Extract the [X, Y] coordinate from the center of the cell holding the provided text.  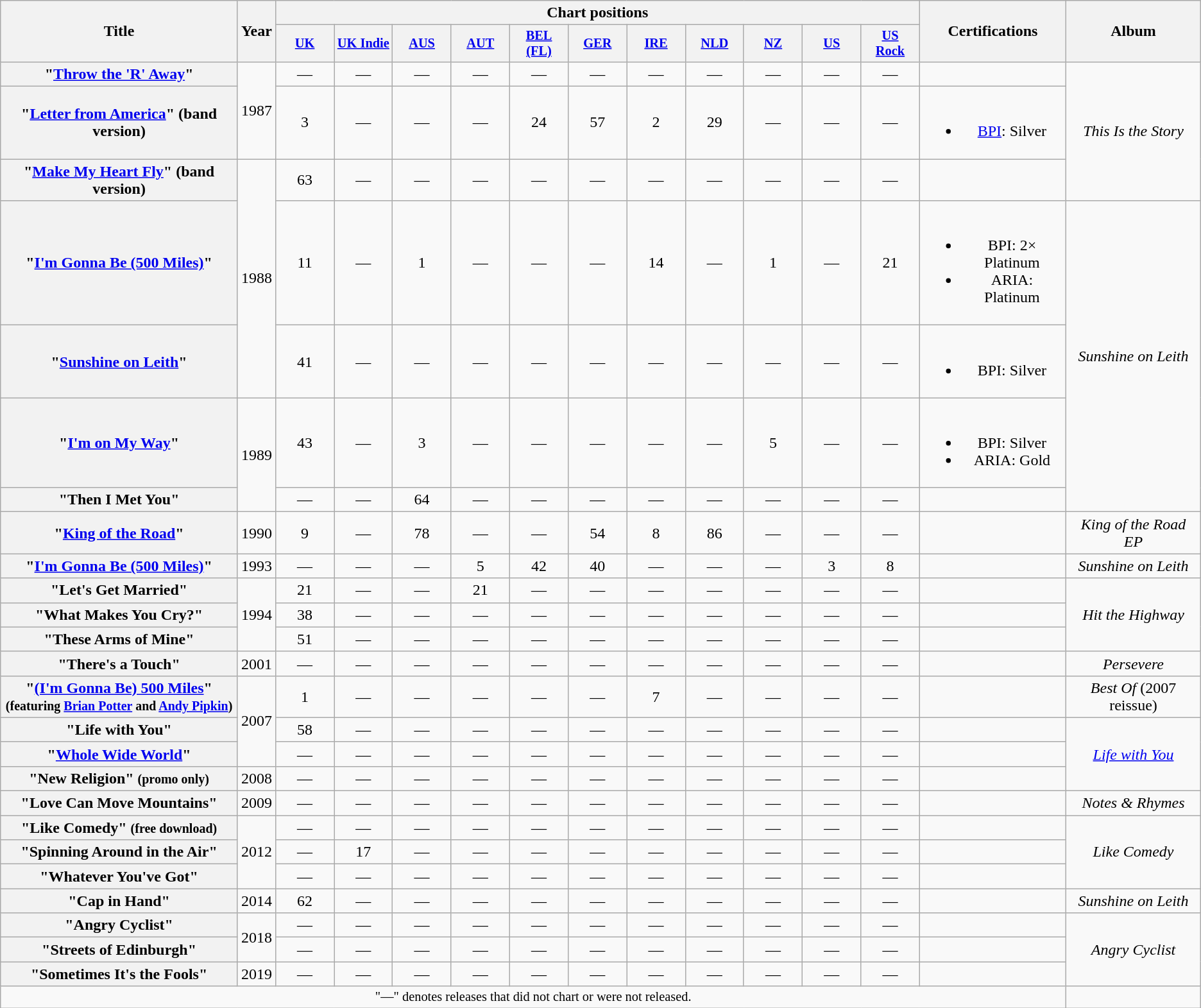
38 [304, 615]
"Letter from America" (band version) [119, 123]
78 [422, 533]
Chart positions [597, 13]
86 [715, 533]
BPI: 2× PlatinumARIA: Platinum [993, 263]
"Life with You" [119, 730]
UK Indie [363, 44]
"Love Can Move Mountains" [119, 803]
1989 [257, 455]
2009 [257, 803]
Title [119, 31]
Like Comedy [1134, 852]
51 [304, 639]
"Throw the 'R' Away" [119, 74]
"Whatever You've Got" [119, 876]
"Streets of Edinburgh" [119, 950]
"Whole Wide World" [119, 754]
NLD [715, 44]
"Angry Cyclist" [119, 925]
29 [715, 123]
1990 [257, 533]
1993 [257, 566]
Notes & Rhymes [1134, 803]
2012 [257, 852]
9 [304, 533]
"New Religion" (promo only) [119, 778]
BEL(FL) [539, 44]
This Is the Story [1134, 131]
GER [598, 44]
Persevere [1134, 663]
King of the Road EP [1134, 533]
Life with You [1134, 754]
USRock [890, 44]
"I'm on My Way" [119, 443]
"These Arms of Mine" [119, 639]
1988 [257, 278]
2018 [257, 937]
Hit the Highway [1134, 615]
"—" denotes releases that did not chart or were not released. [534, 997]
24 [539, 123]
Album [1134, 31]
Year [257, 31]
"Like Comedy" (free download) [119, 828]
2008 [257, 778]
2001 [257, 663]
AUT [480, 44]
57 [598, 123]
2007 [257, 721]
62 [304, 901]
2014 [257, 901]
"Cap in Hand" [119, 901]
1994 [257, 615]
UK [304, 44]
"Sunshine on Leith" [119, 362]
"What Makes You Cry?" [119, 615]
58 [304, 730]
NZ [772, 44]
Angry Cyclist [1134, 950]
17 [363, 852]
2 [656, 123]
14 [656, 263]
BPI: SilverARIA: Gold [993, 443]
AUS [422, 44]
63 [304, 180]
64 [422, 500]
2019 [257, 974]
US [831, 44]
"Spinning Around in the Air" [119, 852]
42 [539, 566]
40 [598, 566]
1987 [257, 110]
"Then I Met You" [119, 500]
7 [656, 697]
"Make My Heart Fly" (band version) [119, 180]
Certifications [993, 31]
"(I'm Gonna Be) 500 Miles" (featuring Brian Potter and Andy Pipkin) [119, 697]
54 [598, 533]
"There's a Touch" [119, 663]
"King of the Road" [119, 533]
"Let's Get Married" [119, 590]
43 [304, 443]
"Sometimes It's the Fools" [119, 974]
11 [304, 263]
IRE [656, 44]
Best Of (2007 reissue) [1134, 697]
41 [304, 362]
